Pinpoint the cell where the given text exists, returning its [X, Y] midpoint coordinate. 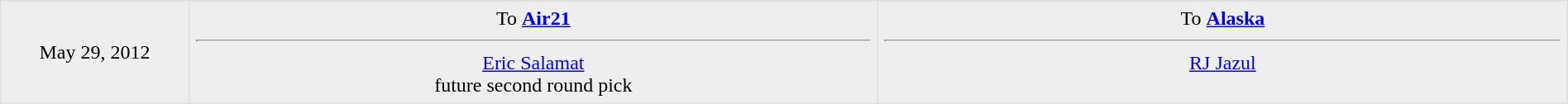
To Air21Eric Salamat future second round pick [533, 52]
May 29, 2012 [94, 52]
To AlaskaRJ Jazul [1223, 52]
